Find where the given text appears and provide that cell's center as [x, y] coordinate. 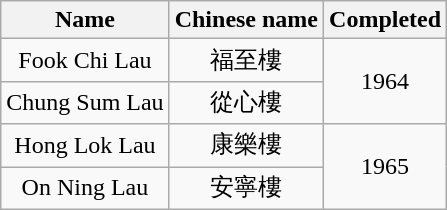
從心樓 [246, 102]
Completed [386, 20]
1965 [386, 166]
安寧樓 [246, 188]
康樂樓 [246, 146]
1964 [386, 82]
On Ning Lau [85, 188]
Fook Chi Lau [85, 60]
福至樓 [246, 60]
Hong Lok Lau [85, 146]
Name [85, 20]
Chung Sum Lau [85, 102]
Chinese name [246, 20]
